Search for the cell housing the specified text and yield its (x, y) center coordinate. 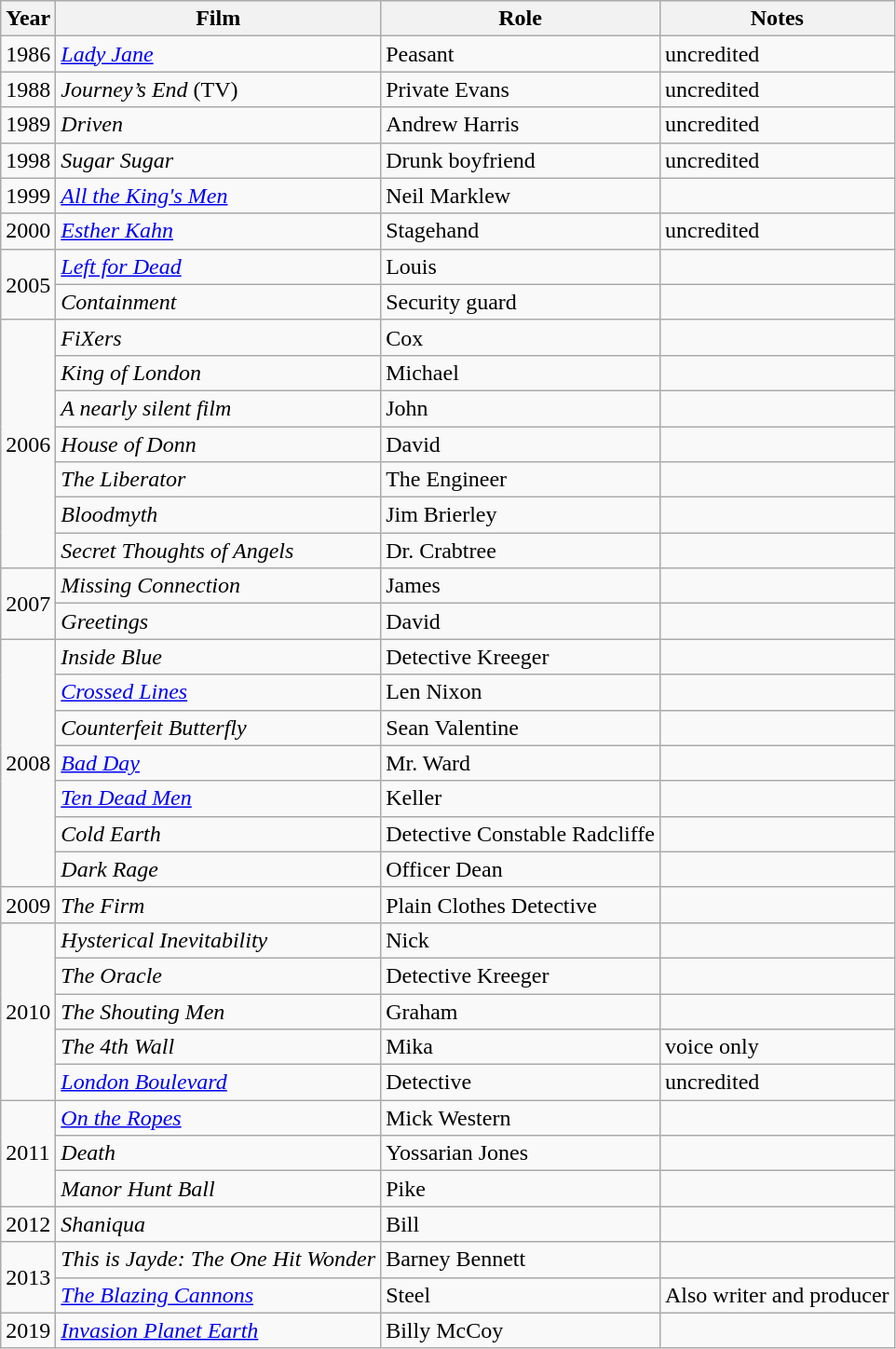
Peasant (521, 54)
Role (521, 19)
Cold Earth (218, 834)
2009 (28, 905)
Keller (521, 798)
Barney Bennett (521, 1260)
Plain Clothes Detective (521, 905)
2000 (28, 231)
Billy McCoy (521, 1330)
Counterfeit Butterfly (218, 728)
2007 (28, 604)
Containment (218, 302)
Driven (218, 125)
Hysterical Inevitability (218, 940)
2008 (28, 763)
Detective (521, 1083)
The Oracle (218, 975)
All the King's Men (218, 196)
FiXers (218, 337)
Private Evans (521, 89)
Nick (521, 940)
Journey’s End (TV) (218, 89)
2019 (28, 1330)
Ten Dead Men (218, 798)
Louis (521, 266)
Mr. Ward (521, 763)
Dark Rage (218, 869)
Officer Dean (521, 869)
Shaniqua (218, 1224)
Bloodmyth (218, 515)
Len Nixon (521, 692)
London Boulevard (218, 1083)
Manor Hunt Ball (218, 1189)
Dr. Crabtree (521, 551)
Year (28, 19)
The Liberator (218, 480)
Michael (521, 373)
Drunk boyfriend (521, 160)
Bill (521, 1224)
Esther Kahn (218, 231)
Notes (777, 19)
Invasion Planet Earth (218, 1330)
Death (218, 1153)
Inside Blue (218, 657)
1986 (28, 54)
Greetings (218, 621)
2005 (28, 284)
Crossed Lines (218, 692)
Secret Thoughts of Angels (218, 551)
House of Donn (218, 444)
2011 (28, 1153)
Andrew Harris (521, 125)
1998 (28, 160)
This is Jayde: The One Hit Wonder (218, 1260)
2010 (28, 1011)
1999 (28, 196)
A nearly silent film (218, 408)
1988 (28, 89)
2012 (28, 1224)
The Firm (218, 905)
Mick Western (521, 1118)
voice only (777, 1047)
1989 (28, 125)
Yossarian Jones (521, 1153)
Sean Valentine (521, 728)
Mika (521, 1047)
Graham (521, 1011)
Sugar Sugar (218, 160)
Also writer and producer (777, 1295)
The Engineer (521, 480)
James (521, 586)
Security guard (521, 302)
King of London (218, 373)
Jim Brierley (521, 515)
John (521, 408)
Missing Connection (218, 586)
The Shouting Men (218, 1011)
The 4th Wall (218, 1047)
Stagehand (521, 231)
Lady Jane (218, 54)
Pike (521, 1189)
2013 (28, 1277)
2006 (28, 443)
Cox (521, 337)
The Blazing Cannons (218, 1295)
Steel (521, 1295)
Bad Day (218, 763)
Neil Marklew (521, 196)
Detective Constable Radcliffe (521, 834)
On the Ropes (218, 1118)
Film (218, 19)
Left for Dead (218, 266)
